Determine the [X, Y] coordinate at the center of the cell enclosing the given text.  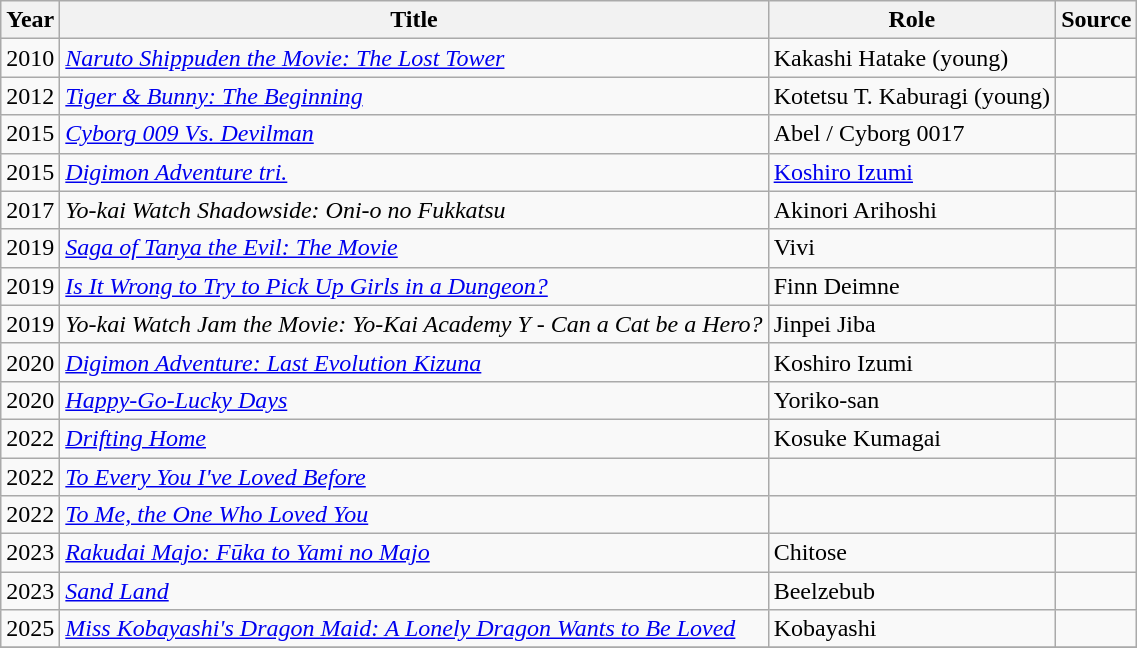
Drifting Home [414, 438]
Kosuke Kumagai [912, 438]
Miss Kobayashi's Dragon Maid: A Lonely Dragon Wants to Be Loved [414, 629]
Kakashi Hatake (young) [912, 58]
To Every You I've Loved Before [414, 477]
Title [414, 20]
Role [912, 20]
Cyborg 009 Vs. Devilman [414, 134]
Yoriko-san [912, 400]
2012 [30, 96]
Yo-kai Watch Shadowside: Oni-o no Fukkatsu [414, 210]
Is It Wrong to Try to Pick Up Girls in a Dungeon? [414, 286]
Vivi [912, 248]
To Me, the One Who Loved You [414, 515]
Yo-kai Watch Jam the Movie: Yo-Kai Academy Y - Can a Cat be a Hero? [414, 324]
Digimon Adventure: Last Evolution Kizuna [414, 362]
2010 [30, 58]
Kotetsu T. Kaburagi (young) [912, 96]
Sand Land [414, 591]
Naruto Shippuden the Movie: The Lost Tower [414, 58]
Source [1096, 20]
Digimon Adventure tri. [414, 172]
Abel / Cyborg 0017 [912, 134]
Happy-Go-Lucky Days [414, 400]
Jinpei Jiba [912, 324]
Chitose [912, 553]
Saga of Tanya the Evil: The Movie [414, 248]
2025 [30, 629]
Finn Deimne [912, 286]
Rakudai Majo: Fūka to Yami no Majo [414, 553]
2017 [30, 210]
Year [30, 20]
Kobayashi [912, 629]
Tiger & Bunny: The Beginning [414, 96]
Akinori Arihoshi [912, 210]
Beelzebub [912, 591]
